Locate the cell with the specified text and output its (X, Y) center coordinate. 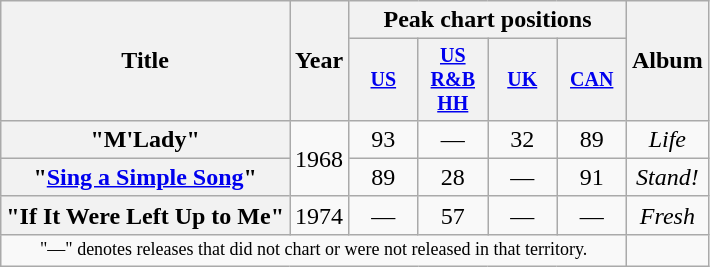
"If It Were Left Up to Me" (146, 215)
1974 (320, 215)
Fresh (667, 215)
Life (667, 139)
Peak chart positions (488, 20)
93 (384, 139)
1968 (320, 158)
Stand! (667, 177)
Year (320, 61)
"Sing a Simple Song" (146, 177)
32 (522, 139)
"—" denotes releases that did not chart or were not released in that territory. (314, 250)
Album (667, 61)
UK (522, 80)
57 (452, 215)
28 (452, 177)
US (384, 80)
91 (592, 177)
Title (146, 61)
"M'Lady" (146, 139)
CAN (592, 80)
USR&BHH (452, 80)
